Return [x, y] of the center of cell containing provided text 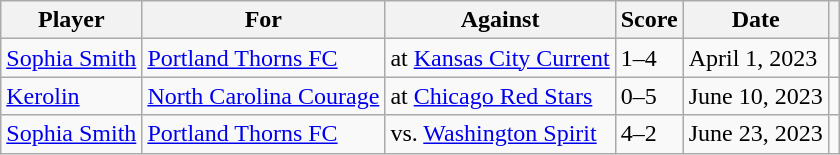
Score [649, 20]
0–5 [649, 96]
Kerolin [72, 96]
Date [756, 20]
April 1, 2023 [756, 58]
4–2 [649, 134]
Against [500, 20]
vs. Washington Spirit [500, 134]
June 23, 2023 [756, 134]
North Carolina Courage [264, 96]
For [264, 20]
at Chicago Red Stars [500, 96]
at Kansas City Current [500, 58]
June 10, 2023 [756, 96]
Player [72, 20]
1–4 [649, 58]
